Scan for the cell matching the given text and deliver its [x, y] coordinate at center. 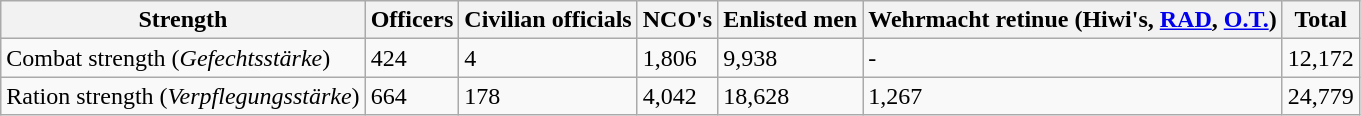
9,938 [790, 58]
Strength [183, 20]
664 [412, 96]
NCO's [677, 20]
18,628 [790, 96]
4,042 [677, 96]
Ration strength (Verpflegungsstärke) [183, 96]
- [1073, 58]
24,779 [1320, 96]
424 [412, 58]
Total [1320, 20]
1,267 [1073, 96]
1,806 [677, 58]
12,172 [1320, 58]
Officers [412, 20]
Enlisted men [790, 20]
4 [548, 58]
Wehrmacht retinue (Hiwi's, RAD, O.T.) [1073, 20]
Combat strength (Gefechtsstärke) [183, 58]
178 [548, 96]
Civilian officials [548, 20]
